Scan for the cell matching the given text and deliver its [X, Y] coordinate at center. 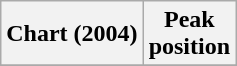
Chart (2004) [72, 34]
Peakposition [189, 34]
